Scan for the cell matching the given text and deliver its [X, Y] coordinate at center. 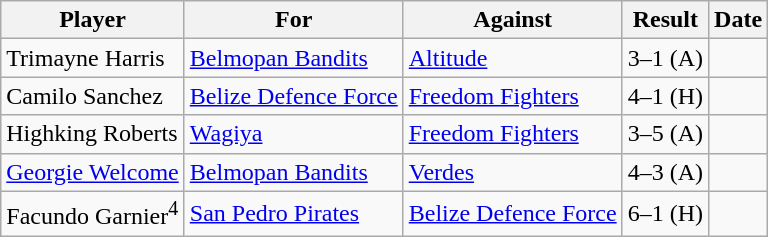
6–1 (H) [665, 214]
Highking Roberts [93, 134]
San Pedro Pirates [294, 214]
3–1 (A) [665, 58]
4–1 (H) [665, 96]
Date [738, 20]
3–5 (A) [665, 134]
Result [665, 20]
Wagiya [294, 134]
4–3 (A) [665, 172]
For [294, 20]
Player [93, 20]
Altitude [512, 58]
Camilo Sanchez [93, 96]
Trimayne Harris [93, 58]
Verdes [512, 172]
Georgie Welcome [93, 172]
Against [512, 20]
Facundo Garnier4 [93, 214]
